From the cell containing the given text, extract its center point as (x, y) coordinate. 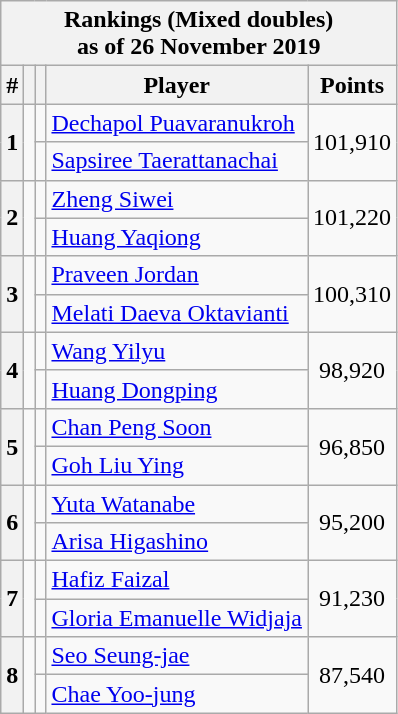
Wang Yilyu (177, 351)
4 (12, 370)
Huang Yaqiong (177, 237)
Rankings (Mixed doubles)as of 26 November 2019 (199, 34)
Sapsiree Taerattanachai (177, 161)
Praveen Jordan (177, 275)
Huang Dongping (177, 389)
7 (12, 599)
Dechapol Puavaranukroh (177, 123)
91,230 (352, 599)
Gloria Emanuelle Widjaja (177, 618)
Hafiz Faizal (177, 580)
100,310 (352, 294)
Zheng Siwei (177, 199)
1 (12, 142)
98,920 (352, 370)
Points (352, 85)
Yuta Watanabe (177, 503)
96,850 (352, 446)
Chae Yoo-jung (177, 694)
Chan Peng Soon (177, 427)
101,220 (352, 218)
Goh Liu Ying (177, 465)
2 (12, 218)
# (12, 85)
3 (12, 294)
101,910 (352, 142)
Seo Seung-jae (177, 656)
5 (12, 446)
8 (12, 675)
95,200 (352, 522)
87,540 (352, 675)
Melati Daeva Oktavianti (177, 313)
Arisa Higashino (177, 542)
Player (177, 85)
6 (12, 522)
